Extract the [X, Y] coordinate from the center of the cell holding the provided text.  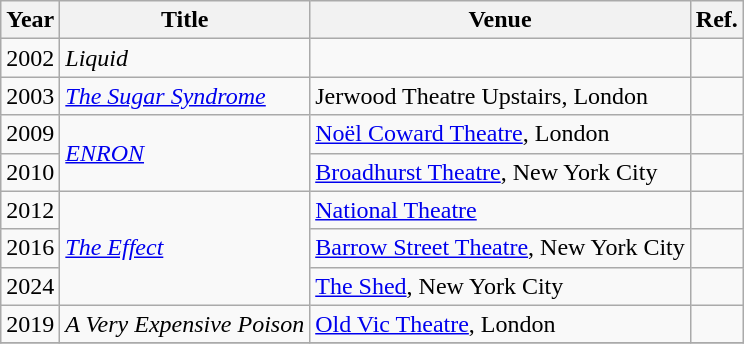
2012 [30, 210]
2002 [30, 58]
The Effect [185, 248]
Barrow Street Theatre, New York City [500, 248]
Old Vic Theatre, London [500, 324]
2003 [30, 96]
National Theatre [500, 210]
Ref. [716, 20]
Broadhurst Theatre, New York City [500, 172]
Year [30, 20]
Jerwood Theatre Upstairs, London [500, 96]
ENRON [185, 153]
2016 [30, 248]
2010 [30, 172]
Noël Coward Theatre, London [500, 134]
A Very Expensive Poison [185, 324]
2019 [30, 324]
Venue [500, 20]
The Sugar Syndrome [185, 96]
Liquid [185, 58]
The Shed, New York City [500, 286]
2009 [30, 134]
Title [185, 20]
2024 [30, 286]
